Locate the cell with the specified text and output its (x, y) center coordinate. 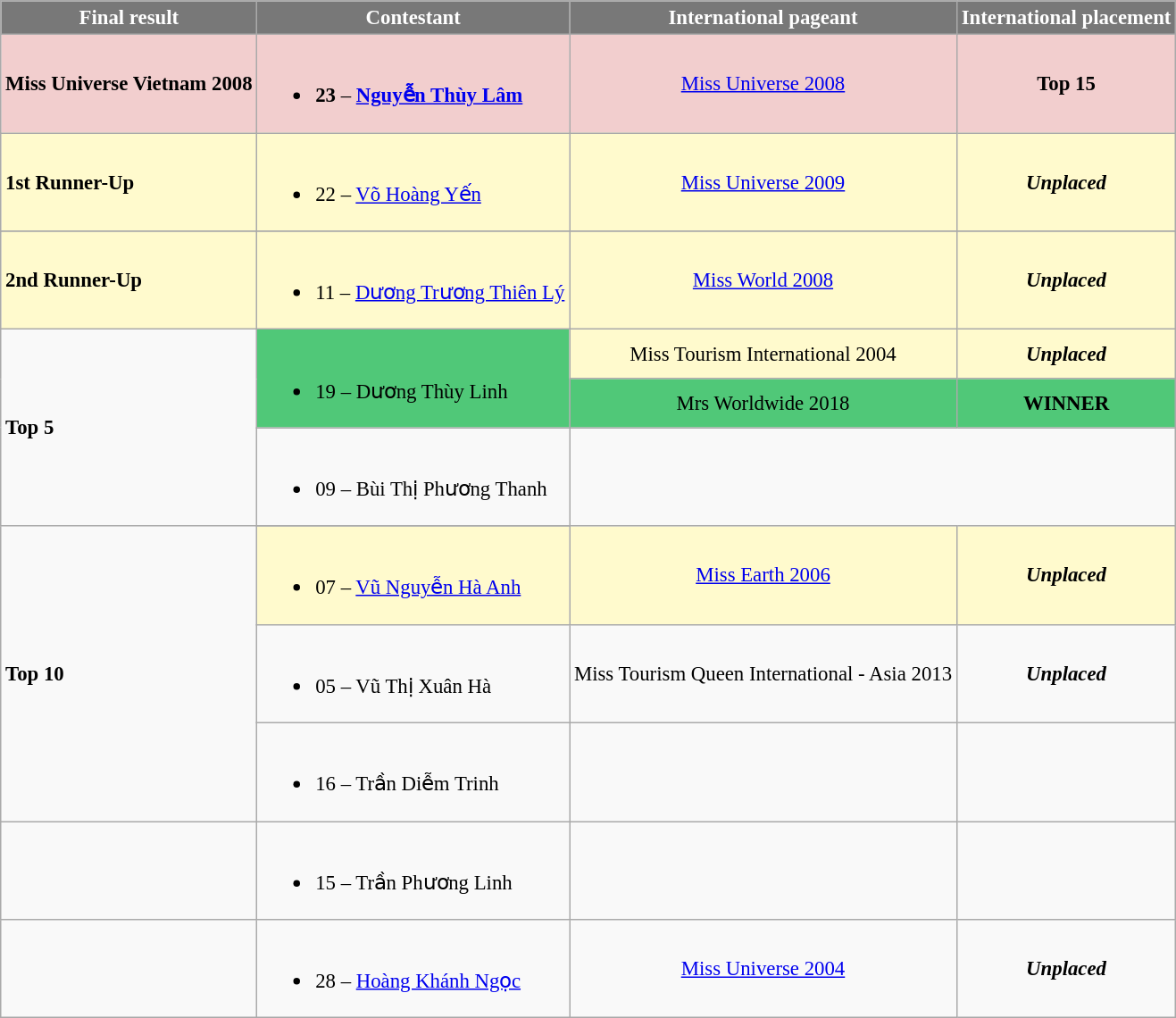
16 – Trần Diễm Trinh (413, 772)
Mrs Worldwide 2018 (763, 404)
International pageant (763, 18)
09 – Bùi Thị Phương Thanh (413, 477)
15 – Trần Phương Linh (413, 871)
19 – Dương Thùy Linh (413, 379)
11 – Dương Trương Thiên Lý (413, 280)
Miss Universe Vietnam 2008 (129, 84)
Miss Universe 2008 (763, 84)
1st Runner-Up (129, 182)
2nd Runner-Up (129, 280)
07 – Vũ Nguyễn Hà Anh (413, 575)
Top 10 (129, 673)
WINNER (1066, 404)
28 – Hoàng Khánh Ngọc (413, 969)
Final result (129, 18)
Miss Universe 2009 (763, 182)
Miss Universe 2004 (763, 969)
05 – Vũ Thị Xuân Hà (413, 673)
Miss Earth 2006 (763, 575)
Miss World 2008 (763, 280)
International placement (1066, 18)
23 – Nguyễn Thùy Lâm (413, 84)
Miss Tourism International 2004 (763, 354)
Miss Tourism Queen International - Asia 2013 (763, 673)
Top 5 (129, 428)
Contestant (413, 18)
Top 15 (1066, 84)
22 – Võ Hoàng Yến (413, 182)
